For the text-containing cell, return its midpoint in [X, Y] coordinate format. 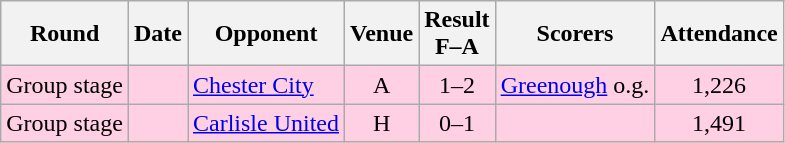
1,226 [719, 85]
H [382, 123]
A [382, 85]
Date [158, 34]
1–2 [457, 85]
Greenough o.g. [575, 85]
Chester City [266, 85]
Scorers [575, 34]
0–1 [457, 123]
Attendance [719, 34]
Carlisle United [266, 123]
1,491 [719, 123]
Round [65, 34]
Venue [382, 34]
ResultF–A [457, 34]
Opponent [266, 34]
